For the text-containing cell, return its midpoint in (X, Y) coordinate format. 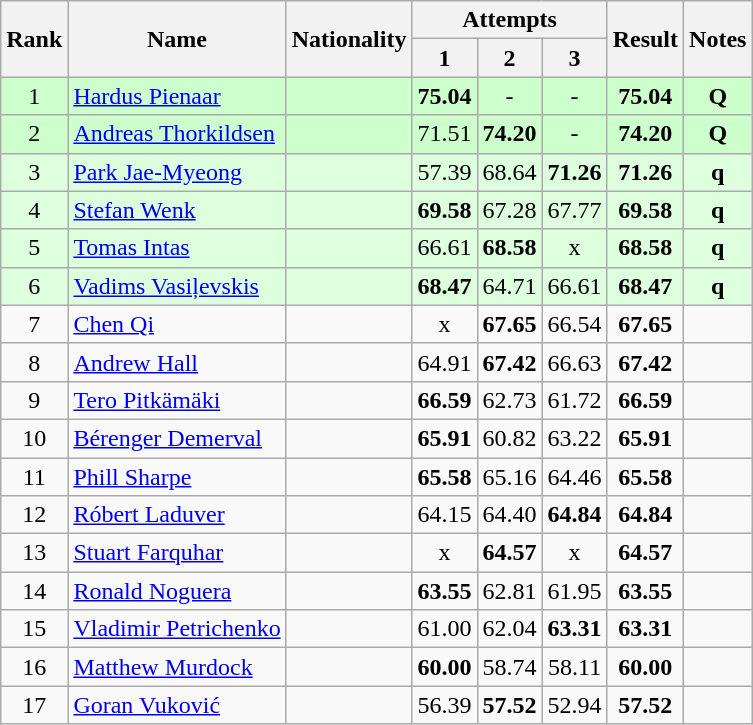
12 (34, 515)
8 (34, 362)
Matthew Murdock (177, 667)
14 (34, 591)
67.28 (510, 210)
64.91 (444, 362)
11 (34, 477)
5 (34, 248)
Vadims Vasiļevskis (177, 286)
Róbert Laduver (177, 515)
Attempts (510, 20)
17 (34, 705)
16 (34, 667)
61.95 (574, 591)
68.64 (510, 172)
Nationality (349, 39)
56.39 (444, 705)
61.00 (444, 629)
62.73 (510, 400)
Name (177, 39)
Hardus Pienaar (177, 96)
7 (34, 324)
Tero Pitkämäki (177, 400)
65.16 (510, 477)
9 (34, 400)
Stefan Wenk (177, 210)
58.74 (510, 667)
Andreas Thorkildsen (177, 134)
Andrew Hall (177, 362)
71.51 (444, 134)
66.54 (574, 324)
Result (645, 39)
67.77 (574, 210)
64.46 (574, 477)
Rank (34, 39)
Goran Vuković (177, 705)
Chen Qi (177, 324)
64.15 (444, 515)
57.39 (444, 172)
Tomas Intas (177, 248)
Phill Sharpe (177, 477)
66.63 (574, 362)
15 (34, 629)
62.81 (510, 591)
64.71 (510, 286)
Ronald Noguera (177, 591)
60.82 (510, 438)
Stuart Farquhar (177, 553)
62.04 (510, 629)
58.11 (574, 667)
Park Jae-Myeong (177, 172)
6 (34, 286)
63.22 (574, 438)
10 (34, 438)
61.72 (574, 400)
Vladimir Petrichenko (177, 629)
13 (34, 553)
Bérenger Demerval (177, 438)
52.94 (574, 705)
Notes (718, 39)
4 (34, 210)
64.40 (510, 515)
